Return the (X, Y) coordinate for the center point of the cell that contains the specified text.  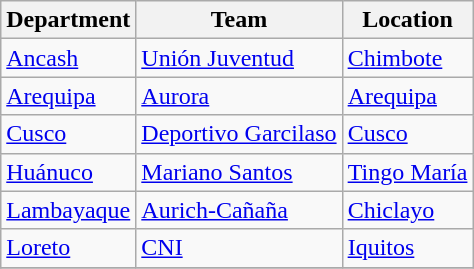
Aurich-Cañaña (239, 210)
Huánuco (68, 172)
Location (408, 20)
Tingo María (408, 172)
Deportivo Garcilaso (239, 134)
Unión Juventud (239, 58)
Iquitos (408, 248)
Mariano Santos (239, 172)
Department (68, 20)
Loreto (68, 248)
Ancash (68, 58)
Chimbote (408, 58)
Lambayaque (68, 210)
Chiclayo (408, 210)
Team (239, 20)
Aurora (239, 96)
CNI (239, 248)
